Search for the cell housing the specified text and yield its (x, y) center coordinate. 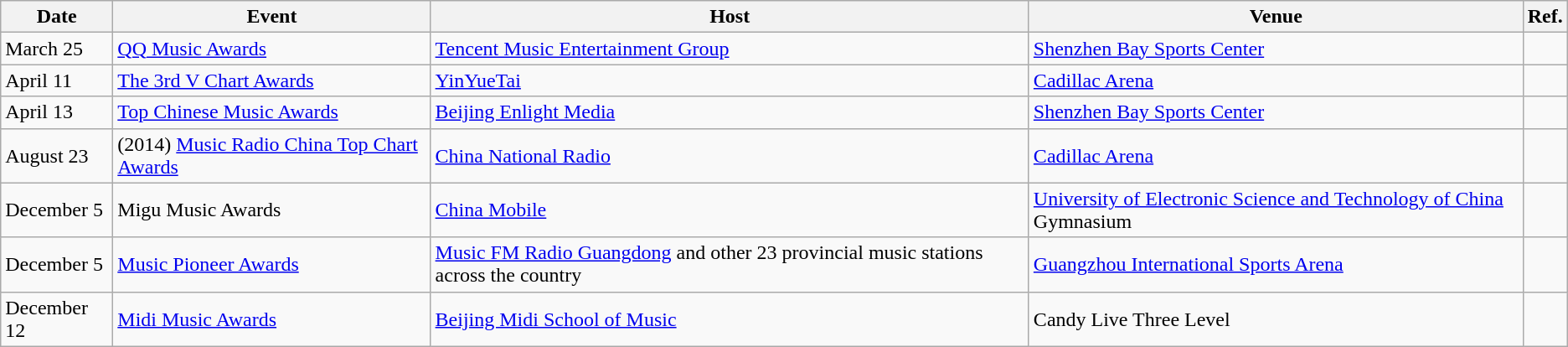
Ref. (1545, 17)
August 23 (57, 156)
China Mobile (730, 210)
YinYueTai (730, 80)
Music Pioneer Awards (271, 265)
The 3rd V Chart Awards (271, 80)
(2014) Music Radio China Top Chart Awards (271, 156)
Candy Live Three Level (1276, 319)
April 13 (57, 112)
QQ Music Awards (271, 49)
China National Radio (730, 156)
Event (271, 17)
Venue (1276, 17)
March 25 (57, 49)
December 12 (57, 319)
Beijing Enlight Media (730, 112)
Migu Music Awards (271, 210)
Music FM Radio Guangdong and other 23 provincial music stations across the country (730, 265)
Top Chinese Music Awards (271, 112)
Date (57, 17)
Host (730, 17)
University of Electronic Science and Technology of China Gymnasium (1276, 210)
Tencent Music Entertainment Group (730, 49)
Midi Music Awards (271, 319)
Guangzhou International Sports Arena (1276, 265)
April 11 (57, 80)
Beijing Midi School of Music (730, 319)
